Determine the [X, Y] coordinate at the center of the cell enclosing the given text.  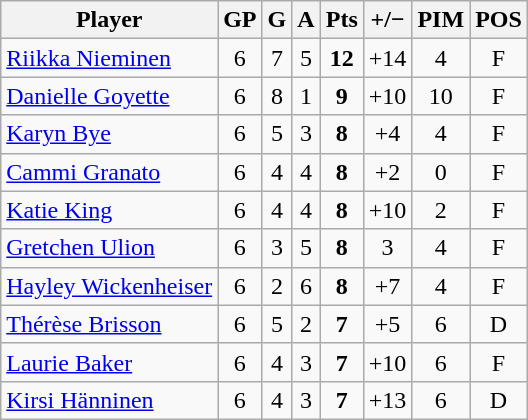
Hayley Wickenheiser [110, 286]
Katie King [110, 210]
+14 [388, 58]
Laurie Baker [110, 362]
+2 [388, 172]
Karyn Bye [110, 134]
Player [110, 20]
+5 [388, 324]
+13 [388, 400]
GP [240, 20]
Riikka Nieminen [110, 58]
Thérèse Brisson [110, 324]
Pts [342, 20]
10 [441, 96]
+7 [388, 286]
Danielle Goyette [110, 96]
+4 [388, 134]
G [277, 20]
+/− [388, 20]
9 [342, 96]
0 [441, 172]
PIM [441, 20]
Gretchen Ulion [110, 248]
A [306, 20]
1 [306, 96]
12 [342, 58]
Cammi Granato [110, 172]
POS [499, 20]
Kirsi Hänninen [110, 400]
